Extract the [x, y] coordinate from the center of the cell holding the provided text.  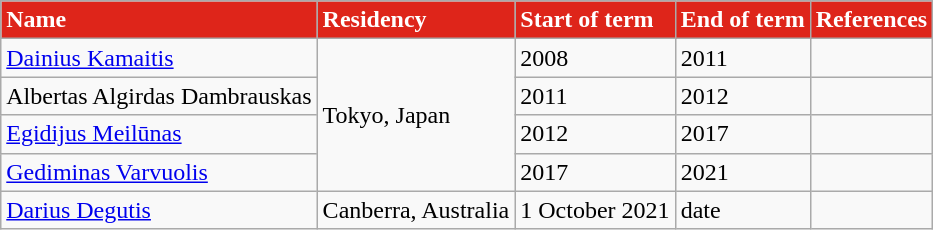
Darius Degutis [159, 210]
Dainius Kamaitis [159, 58]
Tokyo, Japan [416, 115]
Residency [416, 20]
Canberra, Australia [416, 210]
2021 [742, 172]
Egidijus Meilūnas [159, 134]
Gediminas Varvuolis [159, 172]
Albertas Algirdas Dambrauskas [159, 96]
Start of term [595, 20]
Name [159, 20]
1 October 2021 [595, 210]
References [872, 20]
2008 [595, 58]
date [742, 210]
End of term [742, 20]
